Locate the cell with the specified text and output its (X, Y) center coordinate. 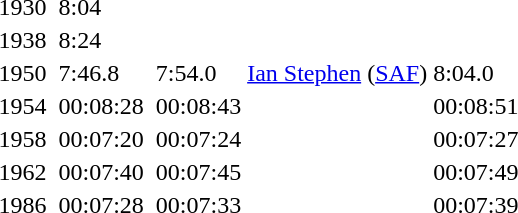
00:07:20 (101, 139)
00:07:24 (198, 139)
00:08:43 (198, 106)
00:07:40 (101, 172)
Ian Stephen (SAF) (338, 73)
8:24 (101, 40)
7:54.0 (198, 73)
00:07:45 (198, 172)
7:46.8 (101, 73)
00:08:28 (101, 106)
